Capture the cell that displays the provided text and extract its [x, y] central coordinate. 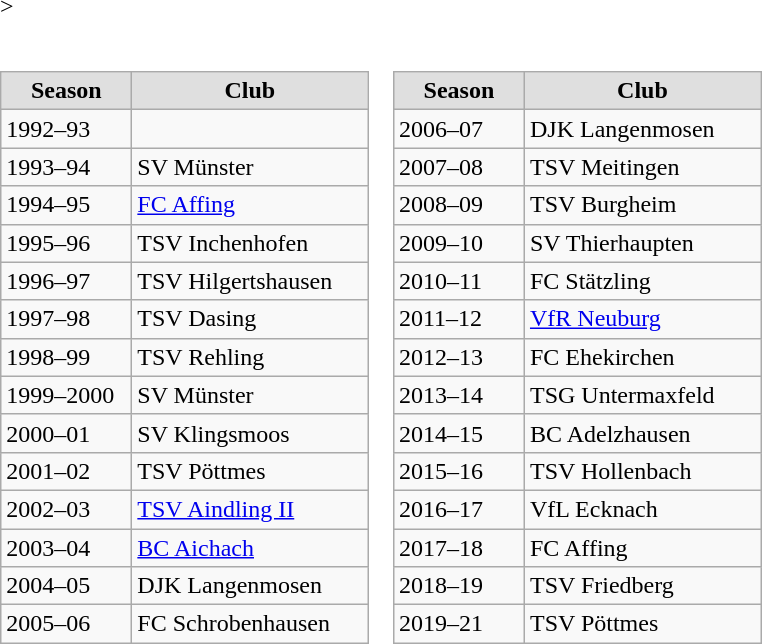
1993–94 [66, 167]
2000–01 [66, 433]
2003–04 [66, 547]
FC Schrobenhausen [250, 624]
2019–21 [458, 624]
TSV Rehling [250, 357]
2007–08 [458, 167]
VfL Ecknach [642, 509]
1994–95 [66, 205]
FC Ehekirchen [642, 357]
2009–10 [458, 243]
TSV Hollenbach [642, 471]
BC Aichach [250, 547]
SV Thierhaupten [642, 243]
TSV Inchenhofen [250, 243]
2013–14 [458, 395]
TSV Aindling II [250, 509]
1997–98 [66, 319]
1992–93 [66, 129]
BC Adelzhausen [642, 433]
TSV Hilgertshausen [250, 281]
2006–07 [458, 129]
2014–15 [458, 433]
1996–97 [66, 281]
2010–11 [458, 281]
2004–05 [66, 586]
2016–17 [458, 509]
TSV Dasing [250, 319]
2011–12 [458, 319]
SV Klingsmoos [250, 433]
FC Stätzling [642, 281]
2015–16 [458, 471]
2017–18 [458, 547]
1999–2000 [66, 395]
2001–02 [66, 471]
2012–13 [458, 357]
1995–96 [66, 243]
1998–99 [66, 357]
TSG Untermaxfeld [642, 395]
TSV Meitingen [642, 167]
TSV Burgheim [642, 205]
2018–19 [458, 586]
2002–03 [66, 509]
2008–09 [458, 205]
2005–06 [66, 624]
TSV Friedberg [642, 586]
VfR Neuburg [642, 319]
